Search for the cell housing the specified text and yield its (x, y) center coordinate. 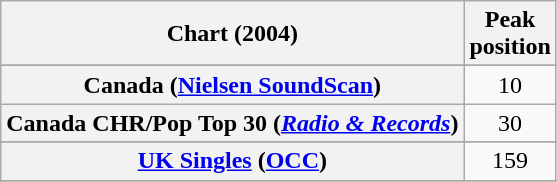
Canada CHR/Pop Top 30 (Radio & Records) (232, 123)
UK Singles (OCC) (232, 161)
Peakposition (510, 34)
Canada (Nielsen SoundScan) (232, 85)
Chart (2004) (232, 34)
159 (510, 161)
10 (510, 85)
30 (510, 123)
